Pinpoint the cell where the given text exists, returning its [X, Y] midpoint coordinate. 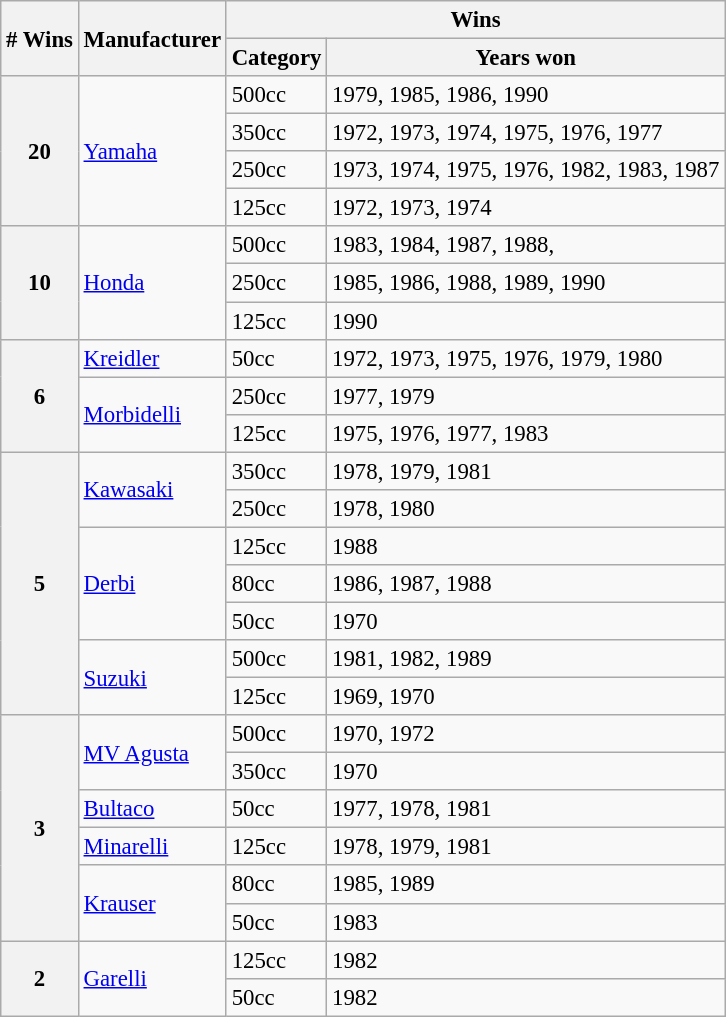
1972, 1973, 1974 [526, 208]
3 [40, 828]
1973, 1974, 1975, 1976, 1982, 1983, 1987 [526, 170]
1985, 1986, 1988, 1989, 1990 [526, 283]
1970, 1972 [526, 734]
6 [40, 396]
1986, 1987, 1988 [526, 584]
1988 [526, 546]
10 [40, 282]
1983 [526, 922]
Morbidelli [152, 414]
Years won [526, 58]
Honda [152, 282]
2 [40, 978]
1978, 1980 [526, 509]
1985, 1989 [526, 885]
1981, 1982, 1989 [526, 659]
Kreidler [152, 358]
Wins [475, 20]
1983, 1984, 1987, 1988, [526, 245]
1977, 1979 [526, 396]
1979, 1985, 1986, 1990 [526, 95]
MV Agusta [152, 752]
Minarelli [152, 847]
Suzuki [152, 678]
5 [40, 584]
20 [40, 151]
1975, 1976, 1977, 1983 [526, 433]
Bultaco [152, 809]
Derbi [152, 584]
Krauser [152, 904]
# Wins [40, 38]
Garelli [152, 978]
1969, 1970 [526, 697]
1972, 1973, 1974, 1975, 1976, 1977 [526, 133]
Manufacturer [152, 38]
1977, 1978, 1981 [526, 809]
1972, 1973, 1975, 1976, 1979, 1980 [526, 358]
Kawasaki [152, 490]
1990 [526, 321]
Yamaha [152, 151]
Category [276, 58]
